For the text-containing cell, return its midpoint in [X, Y] coordinate format. 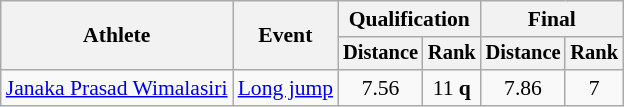
Final [552, 19]
Athlete [117, 36]
Event [286, 36]
7 [594, 88]
Long jump [286, 88]
Janaka Prasad Wimalasiri [117, 88]
7.86 [524, 88]
11 q [452, 88]
Qualification [409, 19]
7.56 [380, 88]
